Capture the cell that displays the provided text and extract its [x, y] central coordinate. 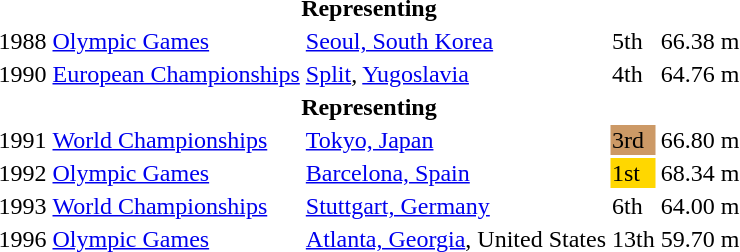
Seoul, South Korea [456, 41]
6th [633, 206]
Split, Yugoslavia [456, 74]
Barcelona, Spain [456, 173]
European Championships [176, 74]
5th [633, 41]
Tokyo, Japan [456, 140]
3rd [633, 140]
4th [633, 74]
1st [633, 173]
Stuttgart, Germany [456, 206]
